Search for the cell housing the specified text and yield its (x, y) center coordinate. 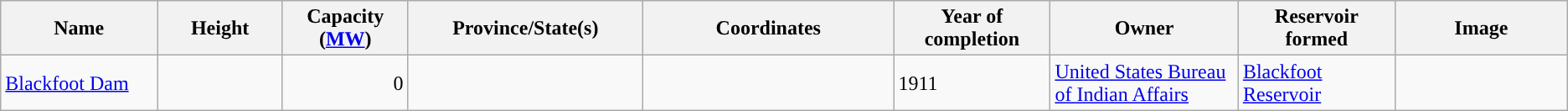
Capacity (MW) (345, 29)
Year of completion (972, 29)
0 (345, 82)
Blackfoot Dam (79, 82)
Height (220, 29)
United States Bureau of Indian Affairs (1144, 82)
Coordinates (769, 29)
Owner (1144, 29)
Reservoir formed (1317, 29)
Name (79, 29)
Blackfoot Reservoir (1317, 82)
Province/State(s) (526, 29)
Image (1481, 29)
1911 (972, 82)
